Search for the cell housing the specified text and yield its (x, y) center coordinate. 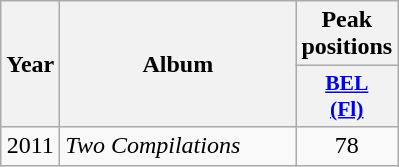
78 (347, 146)
Two Compilations (178, 146)
2011 (30, 146)
Peak positions (347, 34)
Year (30, 64)
Album (178, 64)
BEL (Fl) (347, 96)
